Search for the cell housing the specified text and yield its (x, y) center coordinate. 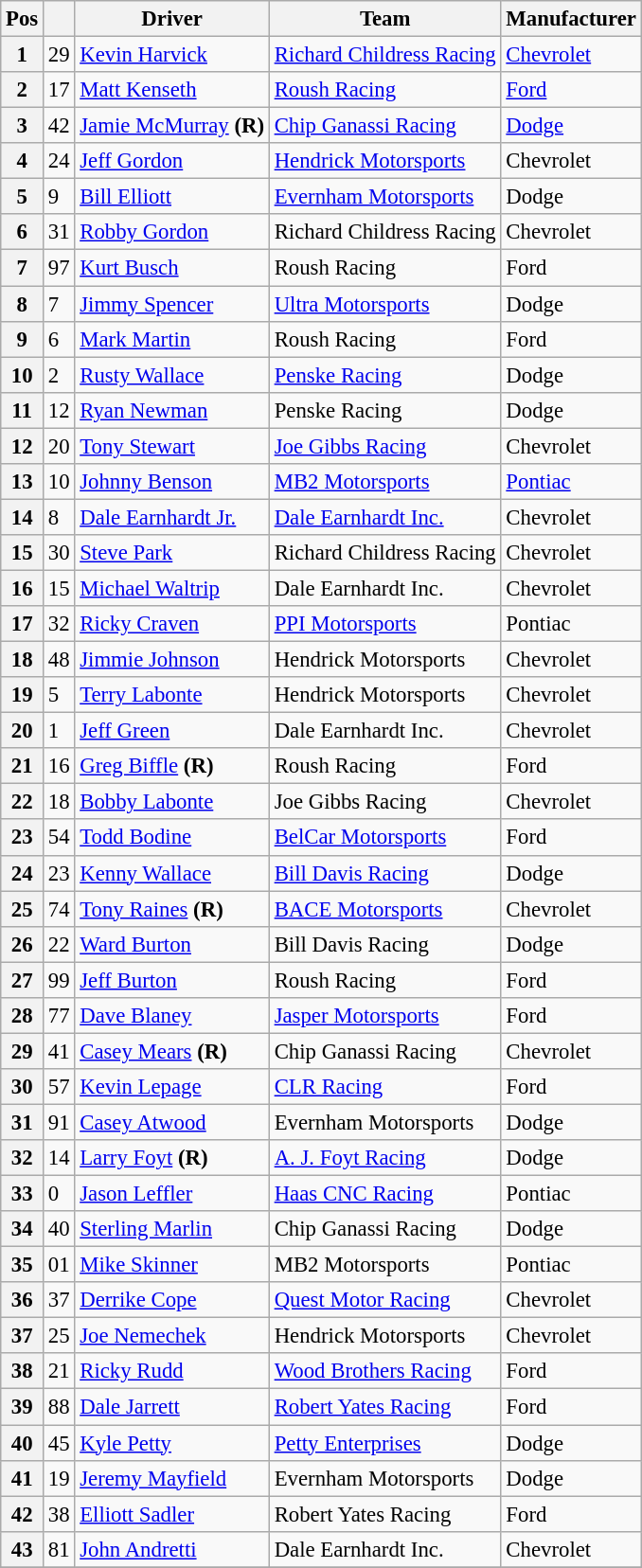
Derrike Cope (172, 1300)
Team (384, 19)
Casey Mears (R) (172, 1051)
Ryan Newman (172, 410)
0 (59, 1194)
54 (59, 838)
26 (23, 944)
Jimmy Spencer (172, 304)
Tony Stewart (172, 446)
Kyle Petty (172, 1443)
Mark Martin (172, 339)
CLR Racing (384, 1087)
88 (59, 1407)
4 (23, 161)
35 (23, 1265)
A. J. Foyt Racing (384, 1158)
Ultra Motorsports (384, 304)
John Andretti (172, 1549)
Kevin Lepage (172, 1087)
Ricky Rudd (172, 1372)
97 (59, 268)
77 (59, 1016)
Haas CNC Racing (384, 1194)
Wood Brothers Racing (384, 1372)
Petty Enterprises (384, 1443)
Dale Jarrett (172, 1407)
BACE Motorsports (384, 909)
BelCar Motorsports (384, 838)
3 (23, 126)
Jeff Green (172, 731)
11 (23, 410)
Jeremy Mayfield (172, 1478)
Quest Motor Racing (384, 1300)
Johnny Benson (172, 482)
33 (23, 1194)
Bobby Labonte (172, 802)
Jeff Burton (172, 980)
Casey Atwood (172, 1122)
48 (59, 660)
Bill Elliott (172, 197)
Kenny Wallace (172, 873)
57 (59, 1087)
Dave Blaney (172, 1016)
Greg Biffle (R) (172, 766)
Jeff Gordon (172, 161)
45 (59, 1443)
Rusty Wallace (172, 375)
Matt Kenseth (172, 90)
39 (23, 1407)
Jimmie Johnson (172, 660)
Jasper Motorsports (384, 1016)
Jason Leffler (172, 1194)
36 (23, 1300)
Terry Labonte (172, 695)
PPI Motorsports (384, 624)
01 (59, 1265)
74 (59, 909)
28 (23, 1016)
Kurt Busch (172, 268)
Joe Nemechek (172, 1336)
34 (23, 1229)
Ricky Craven (172, 624)
81 (59, 1549)
Tony Raines (R) (172, 909)
Ward Burton (172, 944)
Manufacturer (571, 19)
Robby Gordon (172, 232)
99 (59, 980)
Kevin Harvick (172, 55)
13 (23, 482)
Elliott Sadler (172, 1514)
Michael Waltrip (172, 588)
27 (23, 980)
91 (59, 1122)
Todd Bodine (172, 838)
Jamie McMurray (R) (172, 126)
Driver (172, 19)
Pos (23, 19)
Steve Park (172, 553)
Dale Earnhardt Jr. (172, 517)
43 (23, 1549)
Mike Skinner (172, 1265)
Sterling Marlin (172, 1229)
Larry Foyt (R) (172, 1158)
